For the text-containing cell, return its midpoint in (x, y) coordinate format. 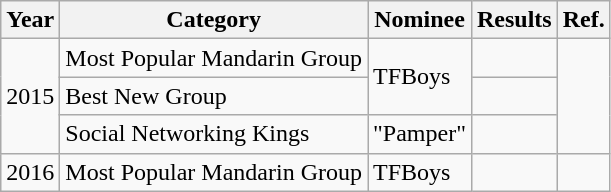
Nominee (420, 20)
Ref. (584, 20)
Year (30, 20)
Social Networking Kings (214, 134)
Category (214, 20)
Best New Group (214, 96)
"Pamper" (420, 134)
Results (514, 20)
2015 (30, 96)
2016 (30, 172)
